Output the (x, y) coordinate of the center of the cell containing the given text.  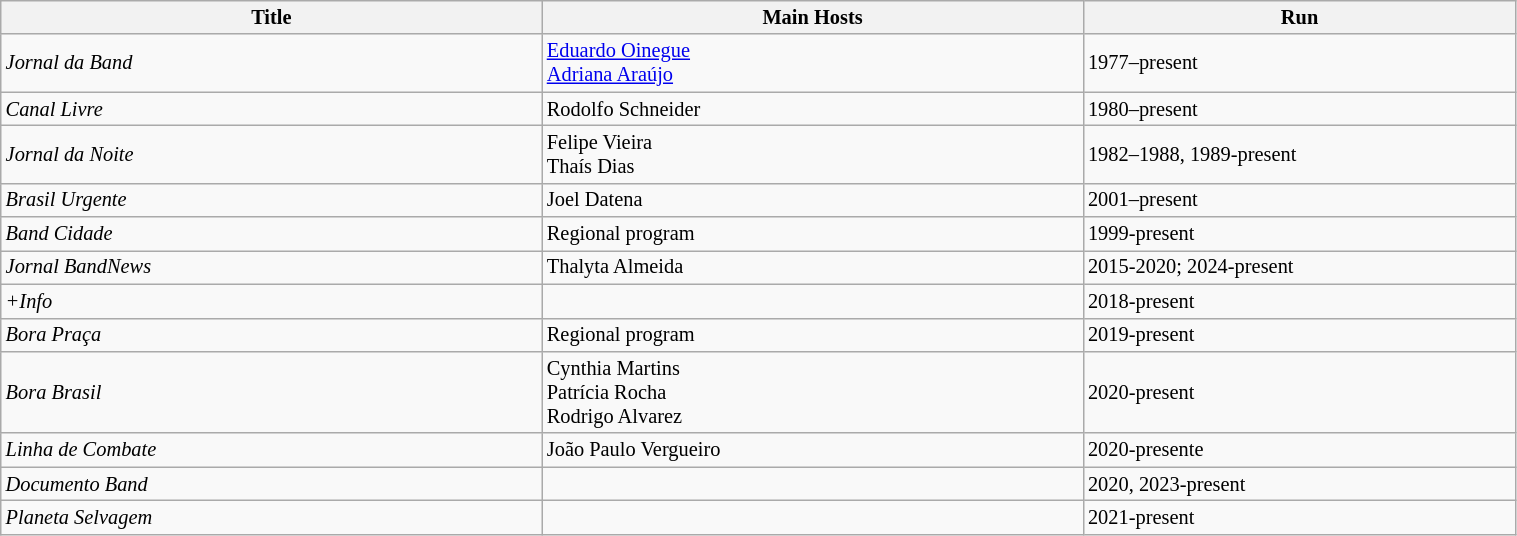
Thalyta Almeida (812, 267)
2015-2020; 2024-present (1300, 267)
Planeta Selvagem (272, 517)
1977–present (1300, 63)
2021-present (1300, 517)
Run (1300, 17)
2020-present (1300, 392)
Brasil Urgente (272, 200)
Joel Datena (812, 200)
João Paulo Vergueiro (812, 450)
2020, 2023-present (1300, 484)
2001–present (1300, 200)
Jornal BandNews (272, 267)
1982–1988, 1989-present (1300, 154)
Linha de Combate (272, 450)
1999-present (1300, 234)
Cynthia Martins Patrícia Rocha Rodrigo Alvarez (812, 392)
Bora Praça (272, 335)
Main Hosts (812, 17)
Rodolfo Schneider (812, 109)
1980–present (1300, 109)
Documento Band (272, 484)
Eduardo OinegueAdriana Araújo (812, 63)
Jornal da Band (272, 63)
Band Cidade (272, 234)
Canal Livre (272, 109)
2020-presente (1300, 450)
Bora Brasil (272, 392)
2018-present (1300, 301)
Jornal da Noite (272, 154)
+Info (272, 301)
Title (272, 17)
Felipe Vieira Thaís Dias (812, 154)
2019-present (1300, 335)
